Provide the [x, y] coordinate of the cell's center where the given text is located.  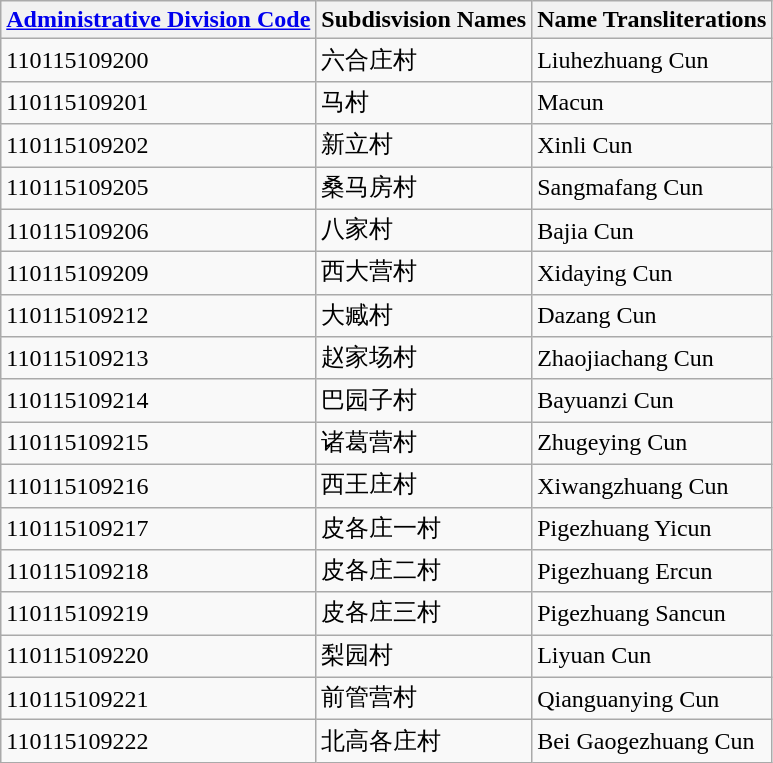
皮各庄一村 [424, 528]
Name Transliterations [652, 20]
110115109200 [158, 60]
Qianguanying Cun [652, 698]
赵家场村 [424, 358]
皮各庄二村 [424, 572]
西王庄村 [424, 486]
桑马房村 [424, 188]
Zhugeying Cun [652, 444]
110115109221 [158, 698]
110115109219 [158, 614]
大臧村 [424, 316]
Pigezhuang Yicun [652, 528]
110115109201 [158, 102]
Pigezhuang Sancun [652, 614]
Bajia Cun [652, 230]
北高各庄村 [424, 742]
新立村 [424, 146]
诸葛营村 [424, 444]
前管营村 [424, 698]
110115109206 [158, 230]
110115109222 [158, 742]
Xidaying Cun [652, 274]
Dazang Cun [652, 316]
Liyuan Cun [652, 656]
Liuhezhuang Cun [652, 60]
110115109214 [158, 400]
皮各庄三村 [424, 614]
Pigezhuang Ercun [652, 572]
Zhaojiachang Cun [652, 358]
Sangmafang Cun [652, 188]
八家村 [424, 230]
Xiwangzhuang Cun [652, 486]
Administrative Division Code [158, 20]
西大营村 [424, 274]
Bei Gaogezhuang Cun [652, 742]
110115109216 [158, 486]
110115109218 [158, 572]
Xinli Cun [652, 146]
马村 [424, 102]
巴园子村 [424, 400]
Bayuanzi Cun [652, 400]
六合庄村 [424, 60]
110115109220 [158, 656]
Macun [652, 102]
110115109202 [158, 146]
110115109217 [158, 528]
110115109212 [158, 316]
110115109213 [158, 358]
110115109209 [158, 274]
梨园村 [424, 656]
110115109205 [158, 188]
Subdisvision Names [424, 20]
110115109215 [158, 444]
